Search for the cell housing the specified text and yield its (x, y) center coordinate. 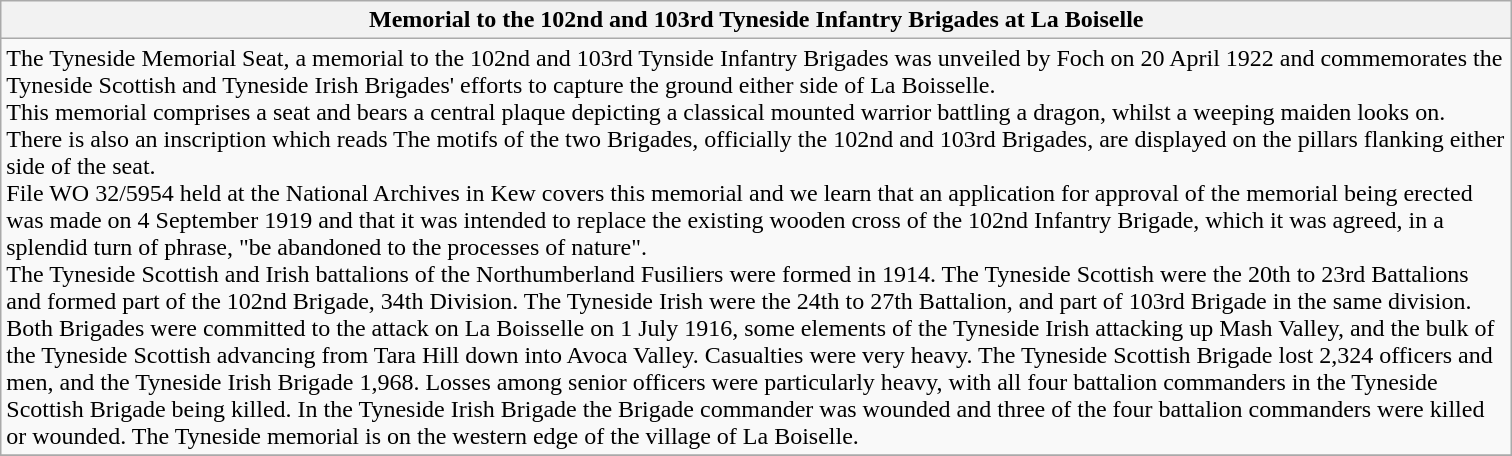
Memorial to the 102nd and 103rd Tyneside Infantry Brigades at La Boiselle (756, 20)
